Locate the cell with the specified text and output its [X, Y] center coordinate. 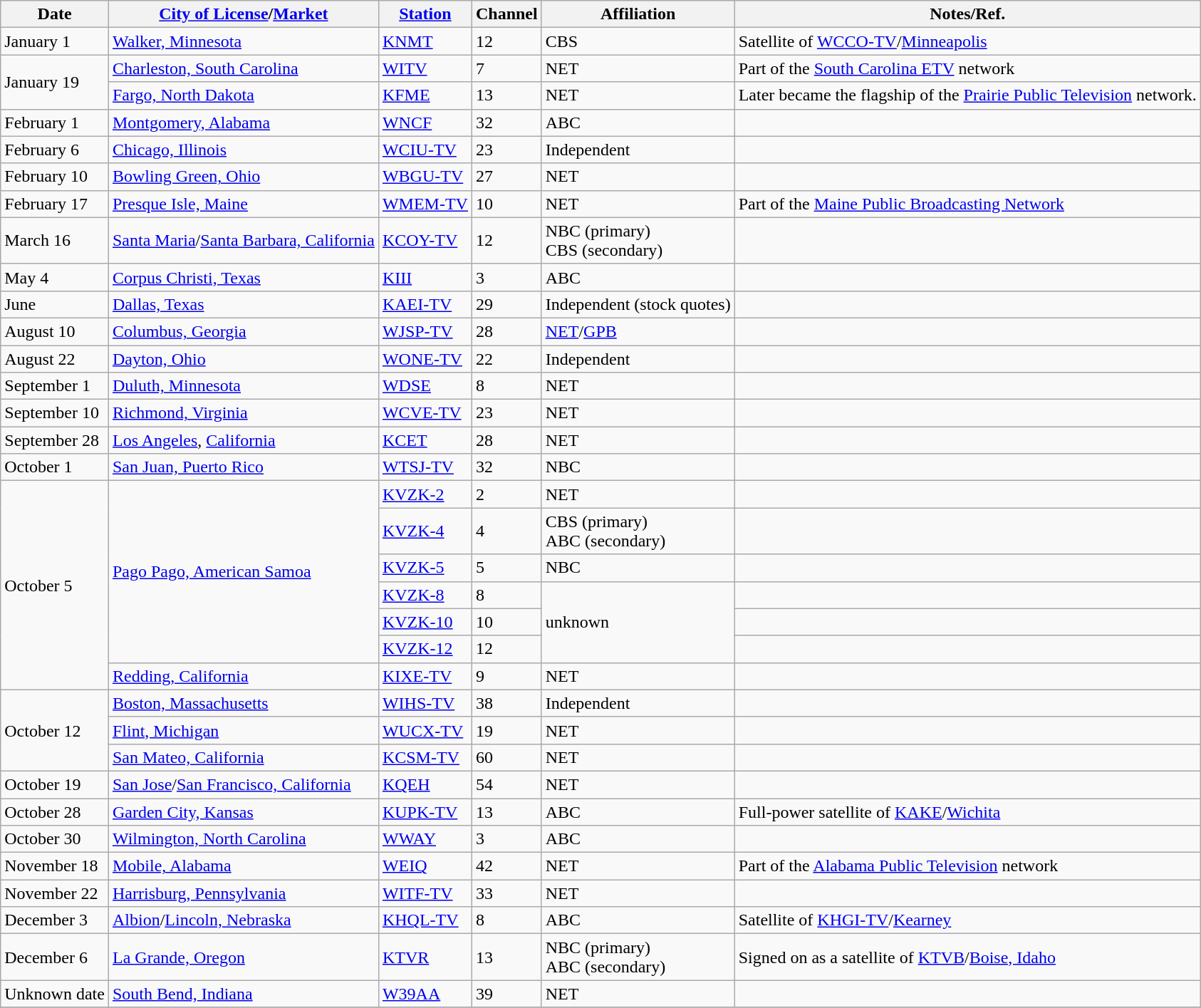
KTVR [425, 957]
19 [506, 730]
October 5 [55, 586]
WONE-TV [425, 358]
WIHS-TV [425, 703]
Satellite of WCCO-TV/Minneapolis [967, 41]
Affiliation [638, 14]
unknown [638, 622]
Richmond, Virginia [244, 413]
NBC (primary) ABC (secondary) [638, 957]
August 10 [55, 331]
Pago Pago, American Samoa [244, 571]
October 30 [55, 839]
Part of the South Carolina ETV network [967, 68]
Channel [506, 14]
CBS [638, 41]
60 [506, 757]
KNMT [425, 41]
WWAY [425, 839]
Notes/Ref. [967, 14]
Duluth, Minnesota [244, 386]
5 [506, 568]
KVZK-10 [425, 622]
W39AA [425, 994]
Part of the Maine Public Broadcasting Network [967, 204]
Mobile, Alabama [244, 866]
Station [425, 14]
Montgomery, Alabama [244, 123]
Charleston, South Carolina [244, 68]
KVZK-5 [425, 568]
Walker, Minnesota [244, 41]
Later became the flagship of the Prairie Public Television network. [967, 95]
54 [506, 784]
WITF-TV [425, 893]
Wilmington, North Carolina [244, 839]
February 6 [55, 150]
KVZK-8 [425, 595]
27 [506, 177]
KIXE-TV [425, 676]
San Mateo, California [244, 757]
Redding, California [244, 676]
October 12 [55, 730]
January 1 [55, 41]
9 [506, 676]
City of License/Market [244, 14]
KAEI-TV [425, 304]
WBGU-TV [425, 177]
January 19 [55, 82]
November 18 [55, 866]
South Bend, Indiana [244, 994]
Bowling Green, Ohio [244, 177]
42 [506, 866]
33 [506, 893]
March 16 [55, 241]
December 3 [55, 920]
September 28 [55, 440]
NBC (primary) CBS (secondary) [638, 241]
KCET [425, 440]
Dayton, Ohio [244, 358]
Full-power satellite of KAKE/Wichita [967, 811]
Fargo, North Dakota [244, 95]
WCVE-TV [425, 413]
Dallas, Texas [244, 304]
Independent (stock quotes) [638, 304]
KCOY-TV [425, 241]
September 10 [55, 413]
September 1 [55, 386]
August 22 [55, 358]
Chicago, Illinois [244, 150]
KQEH [425, 784]
WMEM-TV [425, 204]
WITV [425, 68]
Signed on as a satellite of KTVB/Boise, Idaho [967, 957]
KUPK-TV [425, 811]
Columbus, Georgia [244, 331]
38 [506, 703]
La Grande, Oregon [244, 957]
Harrisburg, Pennsylvania [244, 893]
WCIU-TV [425, 150]
October 28 [55, 811]
Garden City, Kansas [244, 811]
KVZK-4 [425, 531]
Unknown date [55, 994]
Part of the Alabama Public Television network [967, 866]
WNCF [425, 123]
Corpus Christi, Texas [244, 277]
KIII [425, 277]
KVZK-2 [425, 494]
November 22 [55, 893]
39 [506, 994]
Satellite of KHGI-TV/Kearney [967, 920]
KCSM-TV [425, 757]
22 [506, 358]
Los Angeles, California [244, 440]
May 4 [55, 277]
CBS (primary) ABC (secondary) [638, 531]
December 6 [55, 957]
October 19 [55, 784]
WTSJ-TV [425, 467]
7 [506, 68]
KHQL-TV [425, 920]
San Juan, Puerto Rico [244, 467]
February 1 [55, 123]
Boston, Massachusetts [244, 703]
KVZK-12 [425, 649]
February 10 [55, 177]
2 [506, 494]
Date [55, 14]
San Jose/San Francisco, California [244, 784]
October 1 [55, 467]
June [55, 304]
Albion/Lincoln, Nebraska [244, 920]
WEIQ [425, 866]
Presque Isle, Maine [244, 204]
KFME [425, 95]
WJSP-TV [425, 331]
Flint, Michigan [244, 730]
NET/GPB [638, 331]
February 17 [55, 204]
4 [506, 531]
WDSE [425, 386]
Santa Maria/Santa Barbara, California [244, 241]
29 [506, 304]
WUCX-TV [425, 730]
